Locate the cell with the specified text and output its (X, Y) center coordinate. 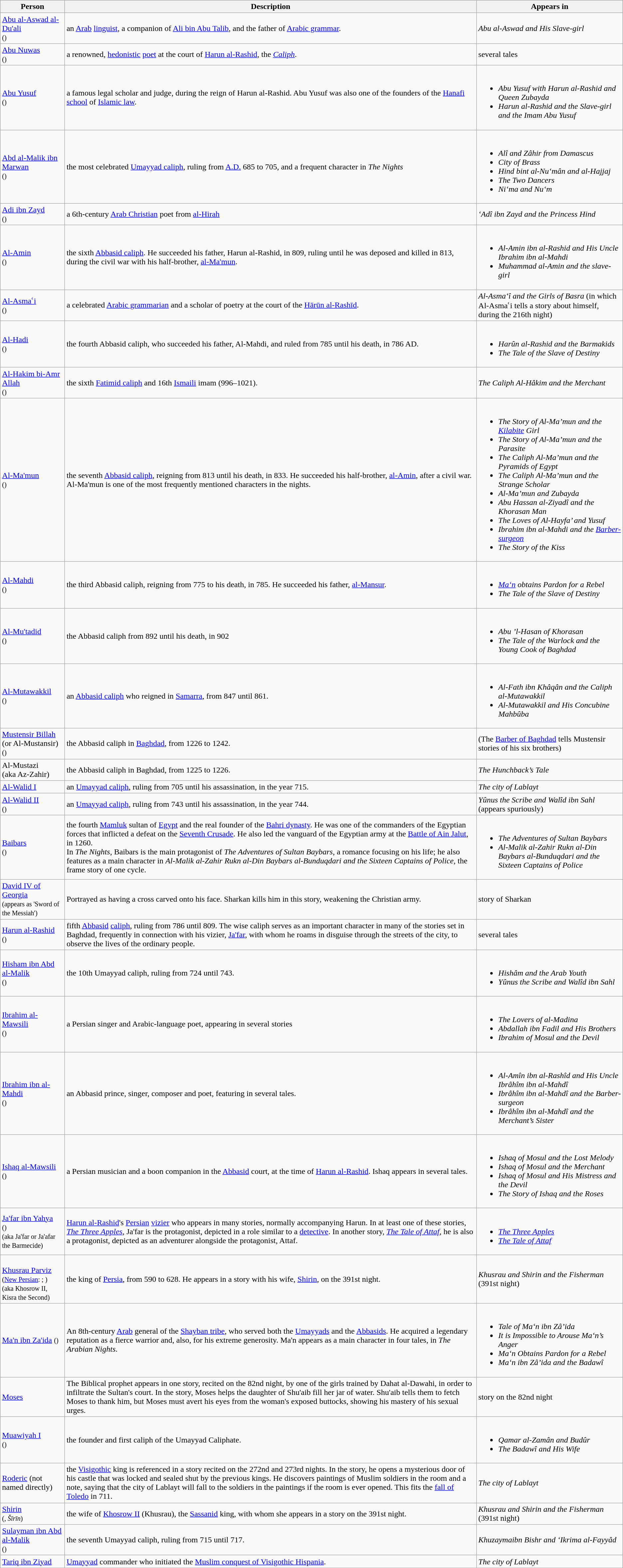
Adi ibn Zayd() (33, 214)
The Lovers of al-MadinaAbdallah ibn Fadil and His BrothersIbrahim of Mosul and the Devil (550, 1024)
Al-Asmaʿi() (33, 305)
Harûn al-Rashid and the BarmakidsThe Tale of the Slave of Destiny (550, 344)
Khuzaymaibn Bishr and ‘Ikrima al-Fayyâd (550, 1540)
David IV of Georgia(appears as 'Sword of the Messiah') (33, 899)
(The Barber of Baghdad tells Mustensir stories of his six brothers) (550, 744)
Al-Walid II() (33, 804)
Abu Yusuf() (33, 98)
a celebrated Arabic grammarian and a scholar of poetry at the court of the Hārūn al-Rashīd. (270, 305)
Ishaq of Mosul and the Lost MelodyIshaq of Mosul and the MerchantIshaq of Mosul and His Mistress and the DevilThe Story of Ishaq and the Roses (550, 1172)
Moses (33, 1397)
Yûnus the Scribe and Walîd ibn Sahl (appears spuriously) (550, 804)
Tariq ibn Ziyad (33, 1561)
an Abbasid prince, singer, composer and poet, featuring in several tales. (270, 1093)
the sixth Fatimid caliph and 16th Ismaili imam (996–1021). (270, 383)
Hisham ibn Abd al-Malik() (33, 973)
Al-Mahdi() (33, 585)
The Caliph Al-Hâkim and the Merchant (550, 383)
the wife of Khosrow II (Khusrau), the Sassanid king, with whom she appears in a story on the 391st night. (270, 1514)
a famous legal scholar and judge, during the reign of Harun al-Rashid. Abu Yusuf was also one of the founders of the Hanafi school of Islamic law. (270, 98)
Al-Hadi() (33, 344)
The Hunchback’s Tale (550, 770)
Shirin(, Šīrīn) (33, 1514)
Muawiyah I() (33, 1440)
Abu al-Aswad and His Slave-girl (550, 28)
an Umayyad caliph, ruling from 743 until his assassination, in the year 744. (270, 804)
Al-Asma‘î and the Girls of Basra (in which Al-Asmaʿi tells a story about himself, during the 216th night) (550, 305)
the Abbasid caliph in Baghdad, from 1226 to 1242. (270, 744)
a Persian musician and a boon companion in the Abbasid court, at the time of Harun al-Rashid. Ishaq appears in several tales. (270, 1172)
Portrayed as having a cross carved onto his face. Sharkan kills him in this story, weakening the Christian army. (270, 899)
Abu Nuwas() (33, 55)
The Three ApplesThe Tale of Attaf (550, 1232)
Al-Mu'tadid() (33, 636)
Al-Hakim bi-Amr Allah() (33, 383)
Baibars() (33, 847)
Sulayman ibn Abd al-Malik() (33, 1540)
the fourth Abbasid caliph, who succeeded his father, Al-Mahdi, and ruled from 785 until his death, in 786 AD. (270, 344)
Ibrahim al-Mawsili() (33, 1024)
The Adventures of Sultan BaybarsAl-Malik al-Zahir Rukn al-Din Baybars al-Bunduqdari and the Sixteen Captains of Police (550, 847)
the third Abbasid caliph, reigning from 775 to his death, in 785. He succeeded his father, al-Mansur. (270, 585)
Person (33, 7)
Ibrahim ibn al-Mahdi() (33, 1093)
the king of Persia, from 590 to 628. He appears in a story with his wife, Shirin, on the 391st night. (270, 1279)
Harun al-Rashid() (33, 935)
Al-Amin ibn al-Rashid and His Uncle Ibrahim ibn al-MahdiMuhammad al-Amin and the slave-girl (550, 257)
an Umayyad caliph, ruling from 705 until his assassination, in the year 715. (270, 787)
Abu ’l-Hasan of KhorasanThe Tale of the Warlock and the Young Cook of Baghdad (550, 636)
Ma'n ibn Za'ida () (33, 1340)
Al-Fath ibn Khâqân and the Caliph al-MutawakkilAl-Mutawakkil and His Concubine Mahbûba (550, 696)
Tale of Ma‘n ibn Zâ’idaIt is Impossible to Arouse Ma‘n’s AngerMa‘n Obtains Pardon for a RebelMa‘n ibn Zâ’ida and the Badawî (550, 1340)
Umayyad commander who initiated the Muslim conquest of Visigothic Hispania. (270, 1561)
Appears in (550, 7)
Khusrau Parviz(New Persian: ; )(aka Khosrow II, Kisra the Second) (33, 1279)
Description (270, 7)
a renowned, hedonistic poet at the court of Harun al-Rashid, the Caliph. (270, 55)
Hishâm and the Arab YouthYûnus the Scribe and Walîd ibn Sahl (550, 973)
Ishaq al-Mawsili() (33, 1172)
the Abbasid caliph from 892 until his death, in 902 (270, 636)
Abu al-Aswad al-Du'ali() (33, 28)
the 10th Umayyad caliph, ruling from 724 until 743. (270, 973)
the founder and first caliph of the Umayyad Caliphate. (270, 1440)
story on the 82nd night (550, 1397)
Al-Walid I (33, 787)
Roderic (not named directly) (33, 1483)
Alî and Zâhir from DamascusCity of BrassHind bint al-Nu‘mân and al-HajjajThe Two DancersNi‘ma and Nu‘m (550, 166)
Abd al-Malik ibn Marwan() (33, 166)
‘Adî ibn Zayd and the Princess Hind (550, 214)
a 6th-century Arab Christian poet from al-Hirah (270, 214)
Ja'far ibn Yahya()(aka Ja'far or Ja'afar the Barmecide) (33, 1232)
a Persian singer and Arabic-language poet, appearing in several stories (270, 1024)
an Abbasid caliph who reigned in Samarra, from 847 until 861. (270, 696)
Al-Mustazi(aka Az-Zahir) (33, 770)
the Abbasid caliph in Baghdad, from 1225 to 1226. (270, 770)
Mustensir Billah (or Al-Mustansir)() (33, 744)
Abu Yusuf with Harun al-Rashid and Queen ZubaydaHarun al-Rashid and the Slave-girl and the Imam Abu Yusuf (550, 98)
Qamar al-Zamân and BudûrThe Badawî and His Wife (550, 1440)
Al-Ma'mun() (33, 480)
Al-Mutawakkil() (33, 696)
Al-Amin() (33, 257)
Ma‘n obtains Pardon for a RebelThe Tale of the Slave of Destiny (550, 585)
Al-Amîn ibn al-Rashîd and His Uncle Ibrâhîm ibn al-MahdîIbrâhîm ibn al-Mahdî and the Barber-surgeonIbrâhîm ibn al-Mahdî and the Merchant’s Sister (550, 1093)
the seventh Umayyad caliph, ruling from 715 until 717. (270, 1540)
the most celebrated Umayyad caliph, ruling from A.D. 685 to 705, and a frequent character in The Nights (270, 166)
an Arab linguist, a companion of Ali bin Abu Talib, and the father of Arabic grammar. (270, 28)
story of Sharkan (550, 899)
